Pinpoint the cell where the given text exists, returning its [X, Y] midpoint coordinate. 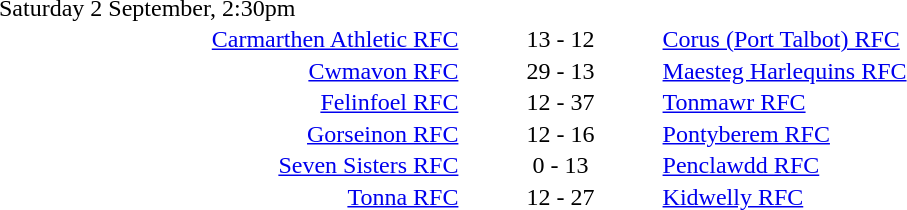
12 - 16 [560, 134]
12 - 37 [560, 103]
13 - 12 [560, 39]
0 - 13 [560, 165]
29 - 13 [560, 71]
